Detect which cell encompasses the target text, then output its [x, y] center coordinate. 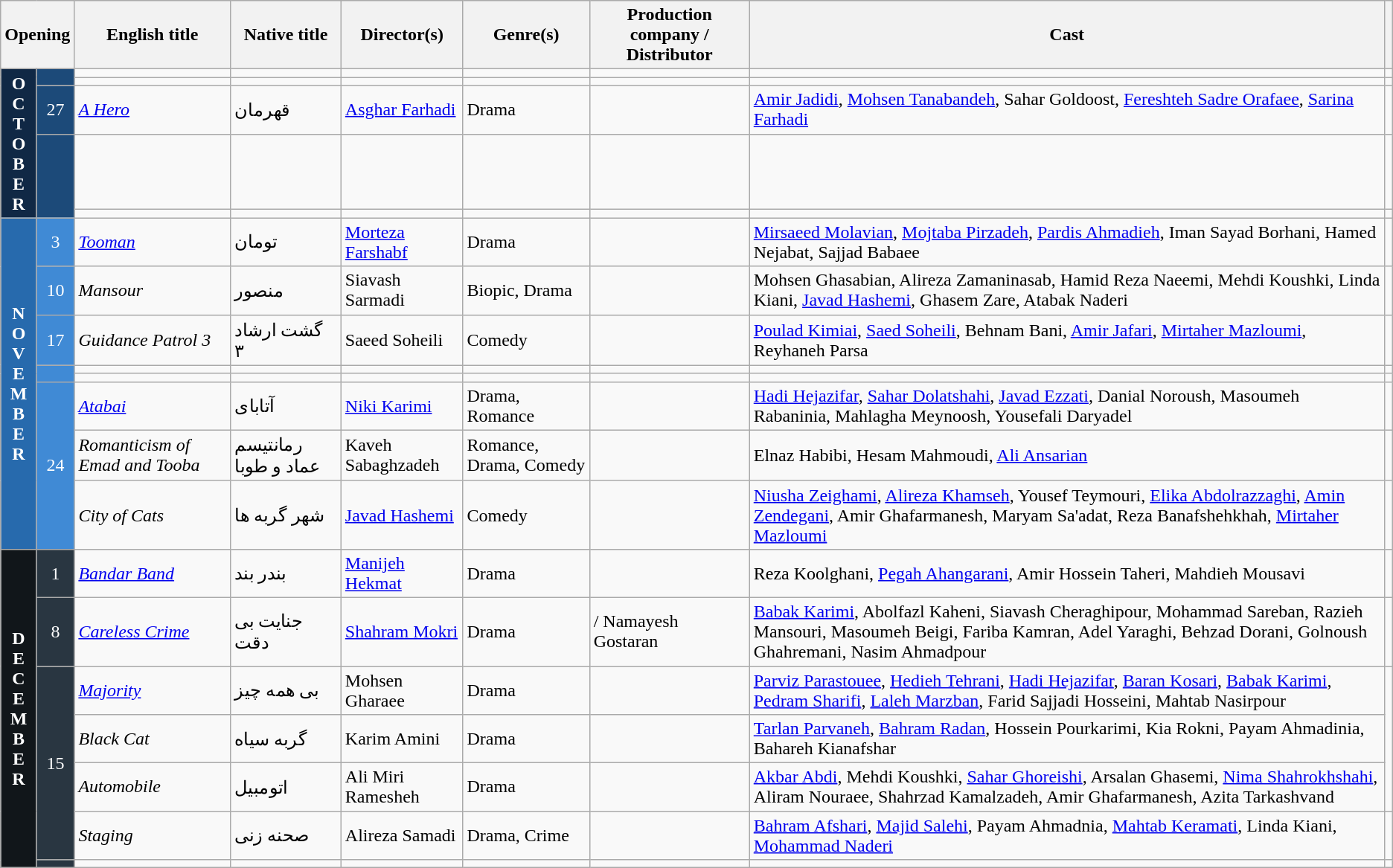
Director(s) [402, 35]
Reza Koolghani, Pegah Ahangarani, Amir Hossein Taheri, Mahdieh Mousavi [1067, 573]
بی همه چیز [286, 690]
Drama, Crime [526, 836]
Romanticism of Emad and Tooba [153, 455]
آتابای [286, 406]
Tarlan Parvaneh, Bahram Radan, Hossein Pourkarimi, Kia Rokni, Payam Ahmadinia, Bahareh Kianafshar [1067, 739]
Mansour [153, 290]
تومان [286, 242]
Kaveh Sabaghzadeh [402, 455]
رمانتیسم عماد و طوبا [286, 455]
Morteza Farshabf [402, 242]
Poulad Kimiai, Saed Soheili, Behnam Bani, Amir Jafari, Mirtaher Mazloumi, Reyhaneh Parsa [1067, 340]
گشت ارشاد ۳ [286, 340]
Manijeh Hekmat [402, 573]
Black Cat [153, 739]
Careless Crime [153, 631]
Automobile [153, 787]
اتومبیل [286, 787]
Bandar Band [153, 573]
Romance, Drama, Comedy [526, 455]
10 [55, 290]
منصور [286, 290]
Native title [286, 35]
Saeed Soheili [402, 340]
3 [55, 242]
NOVEMBER [19, 384]
Ali Miri Ramesheh [402, 787]
Elnaz Habibi, Hesam Mahmoudi, Ali Ansarian [1067, 455]
Shahram Mokri [402, 631]
Drama, Romance [526, 406]
Mohsen Ghasabian, Alireza Zamaninasab, Hamid Reza Naeemi, Mehdi Koushki, Linda Kiani, Javad Hashemi, Ghasem Zare, Atabak Naderi [1067, 290]
Guidance Patrol 3 [153, 340]
OCTOBER [19, 144]
Biopic, Drama [526, 290]
Javad Hashemi [402, 515]
8 [55, 631]
بندر بند [286, 573]
A Hero [153, 110]
17 [55, 340]
Hadi Hejazifar, Sahar Dolatshahi, Javad Ezzati, Danial Noroush, Masoumeh Rabaninia, Mahlagha Meynoosh, Yousefali Daryadel [1067, 406]
Alireza Samadi [402, 836]
Niki Karimi [402, 406]
Mirsaeed Molavian, Mojtaba Pirzadeh, Pardis Ahmadieh, Iman Sayad Borhani, Hamed Nejabat, Sajjad Babaee [1067, 242]
Mohsen Gharaee [402, 690]
15 [55, 763]
Siavash Sarmadi [402, 290]
Genre(s) [526, 35]
Atabai [153, 406]
1 [55, 573]
Bahram Afshari, Majid Salehi, Payam Ahmadnia, Mahtab Keramati, Linda Kiani, Mohammad Naderi [1067, 836]
Amir Jadidi, Mohsen Tanabandeh, Sahar Goldoost, Fereshteh Sadre Orafaee, Sarina Farhadi [1067, 110]
Tooman [153, 242]
Staging [153, 836]
Asghar Farhadi [402, 110]
DECEMBER [19, 708]
Production company / Distributor [670, 35]
گربه سیاه [286, 739]
Majority [153, 690]
English title [153, 35]
27 [55, 110]
/ Namayesh Gostaran [670, 631]
Opening [37, 35]
صحنه زنی [286, 836]
Karim Amini [402, 739]
Cast [1067, 35]
قهرمان [286, 110]
24 [55, 466]
جنایت بی دقت [286, 631]
City of Cats [153, 515]
شهر گربه ها [286, 515]
